Find where the given text appears and provide that cell's center as (x, y) coordinate. 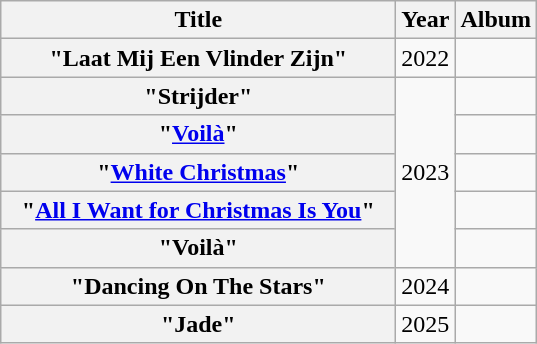
2024 (426, 286)
"Strijder" (198, 96)
Year (426, 20)
2022 (426, 58)
"All I Want for Christmas Is You" (198, 210)
2023 (426, 172)
Title (198, 20)
"White Christmas" (198, 172)
2025 (426, 324)
"Dancing On The Stars" (198, 286)
Album (496, 20)
"Jade" (198, 324)
"Laat Mij Een Vlinder Zijn" (198, 58)
